Find where the given text appears and provide that cell's center as [X, Y] coordinate. 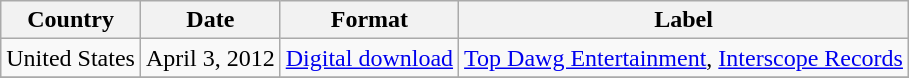
Date [210, 20]
Digital download [369, 58]
Label [684, 20]
Top Dawg Entertainment, Interscope Records [684, 58]
April 3, 2012 [210, 58]
United States [71, 58]
Format [369, 20]
Country [71, 20]
